Determine the [X, Y] coordinate at the center of the cell enclosing the given text.  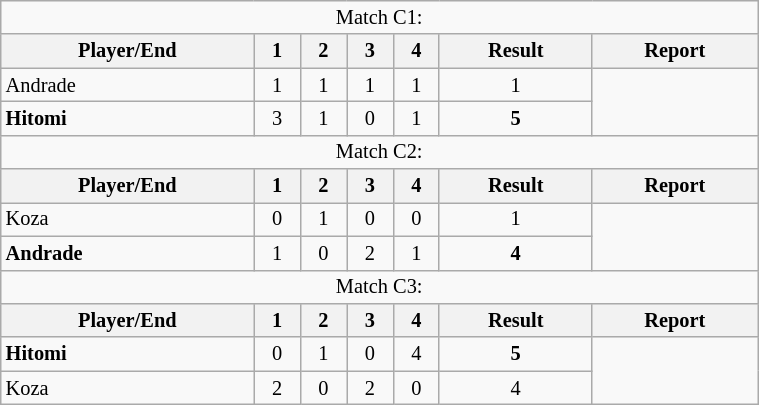
Match C2: [380, 152]
Match C1: [380, 17]
Match C3: [380, 287]
